Detect which cell encompasses the target text, then output its [x, y] center coordinate. 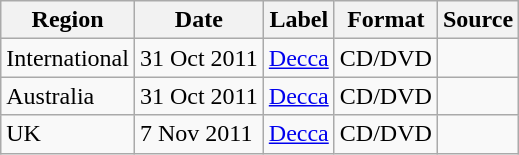
Source [478, 20]
UK [68, 134]
International [68, 58]
Date [198, 20]
Label [298, 20]
Australia [68, 96]
Format [386, 20]
7 Nov 2011 [198, 134]
Region [68, 20]
